Output the (x, y) coordinate of the center of the cell containing the given text.  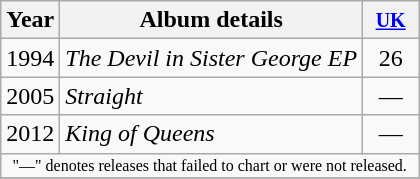
King of Queens (212, 134)
UK (391, 20)
1994 (30, 58)
2012 (30, 134)
The Devil in Sister George EP (212, 58)
Album details (212, 20)
"—" denotes releases that failed to chart or were not released. (210, 165)
Year (30, 20)
2005 (30, 96)
Straight (212, 96)
26 (391, 58)
